Output the (X, Y) coordinate of the center of the cell containing the given text.  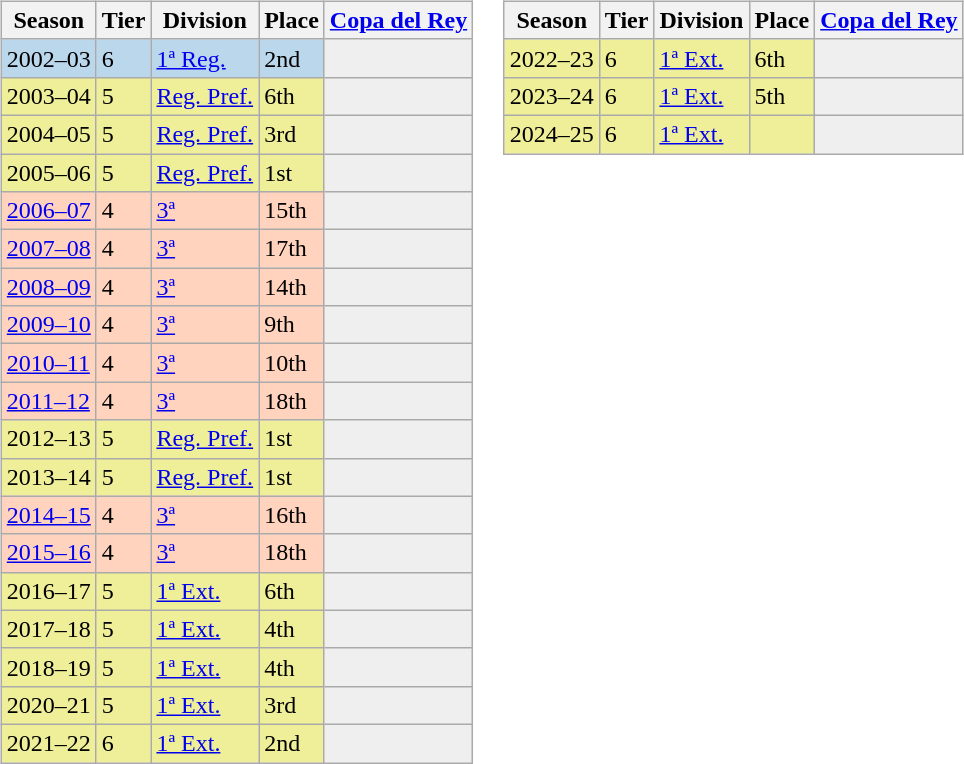
5th (782, 96)
2022–23 (552, 58)
9th (292, 325)
2006–07 (48, 211)
2002–03 (48, 58)
2014–15 (48, 515)
2005–06 (48, 173)
1ª Reg. (205, 58)
2020–21 (48, 705)
2013–14 (48, 477)
2018–19 (48, 667)
2021–22 (48, 743)
2009–10 (48, 325)
2010–11 (48, 363)
2015–16 (48, 553)
2023–24 (552, 96)
15th (292, 211)
2024–25 (552, 134)
17th (292, 249)
2016–17 (48, 591)
10th (292, 363)
16th (292, 515)
2011–12 (48, 401)
2012–13 (48, 439)
14th (292, 287)
2004–05 (48, 134)
2007–08 (48, 249)
2003–04 (48, 96)
2017–18 (48, 629)
2008–09 (48, 287)
